Locate the cell with the specified text and output its [X, Y] center coordinate. 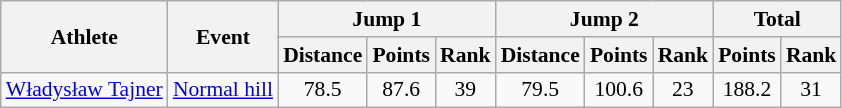
78.5 [322, 90]
87.6 [401, 90]
Event [223, 36]
31 [812, 90]
Normal hill [223, 90]
Total [777, 19]
39 [466, 90]
Jump 1 [387, 19]
188.2 [747, 90]
100.6 [619, 90]
Athlete [84, 36]
Jump 2 [605, 19]
79.5 [540, 90]
Władysław Tajner [84, 90]
23 [684, 90]
